Extract the [x, y] coordinate from the center of the cell holding the provided text.  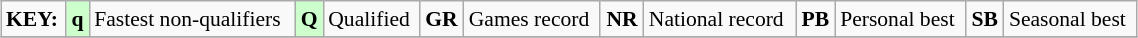
GR [442, 19]
NR [622, 19]
Personal best [900, 19]
q [78, 19]
Fastest non-qualifiers [192, 19]
National record [720, 19]
Qualified [371, 19]
Seasonal best [1070, 19]
SB [985, 19]
KEY: [34, 19]
Games record [532, 19]
Q [309, 19]
PB [816, 19]
